Return (x, y) of the center of cell containing provided text 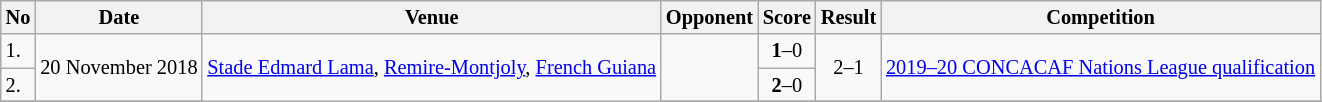
1. (18, 51)
2019–20 CONCACAF Nations League qualification (1100, 68)
20 November 2018 (118, 68)
Date (118, 17)
Score (787, 17)
Opponent (710, 17)
No (18, 17)
Venue (432, 17)
2. (18, 85)
2–1 (848, 68)
1–0 (787, 51)
2–0 (787, 85)
Result (848, 17)
Competition (1100, 17)
Stade Edmard Lama, Remire-Montjoly, French Guiana (432, 68)
